Pinpoint the cell where the given text exists, returning its [X, Y] midpoint coordinate. 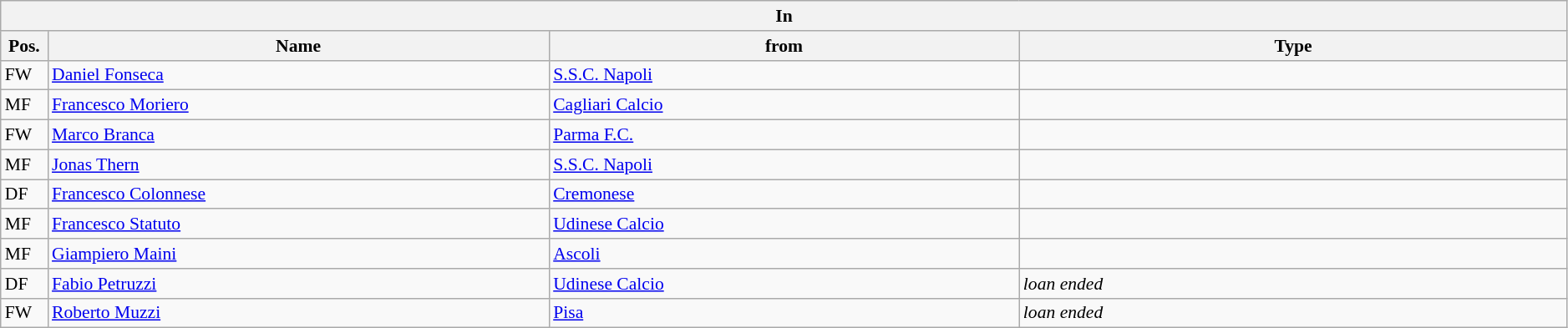
Cremonese [784, 194]
Daniel Fonseca [298, 75]
Giampiero Maini [298, 254]
Francesco Moriero [298, 105]
Type [1293, 46]
Jonas Thern [298, 164]
Pos. [24, 46]
Francesco Statuto [298, 225]
Marco Branca [298, 135]
Pisa [784, 313]
Roberto Muzzi [298, 313]
from [784, 46]
Francesco Colonnese [298, 194]
Cagliari Calcio [784, 105]
Ascoli [784, 254]
Name [298, 46]
Fabio Petruzzi [298, 284]
In [784, 16]
Parma F.C. [784, 135]
